Find where the given text appears and provide that cell's center as [x, y] coordinate. 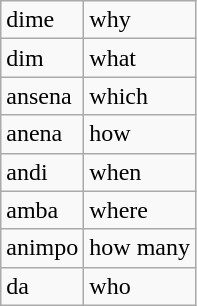
anena [42, 134]
dim [42, 58]
how [140, 134]
where [140, 210]
how many [140, 248]
dime [42, 20]
da [42, 286]
why [140, 20]
ansena [42, 96]
animpo [42, 248]
which [140, 96]
amba [42, 210]
andi [42, 172]
who [140, 286]
when [140, 172]
what [140, 58]
